Capture the cell that displays the provided text and extract its (x, y) central coordinate. 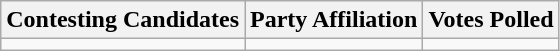
Votes Polled (491, 20)
Contesting Candidates (123, 20)
Party Affiliation (334, 20)
